Extract the [X, Y] coordinate from the center of the cell holding the provided text.  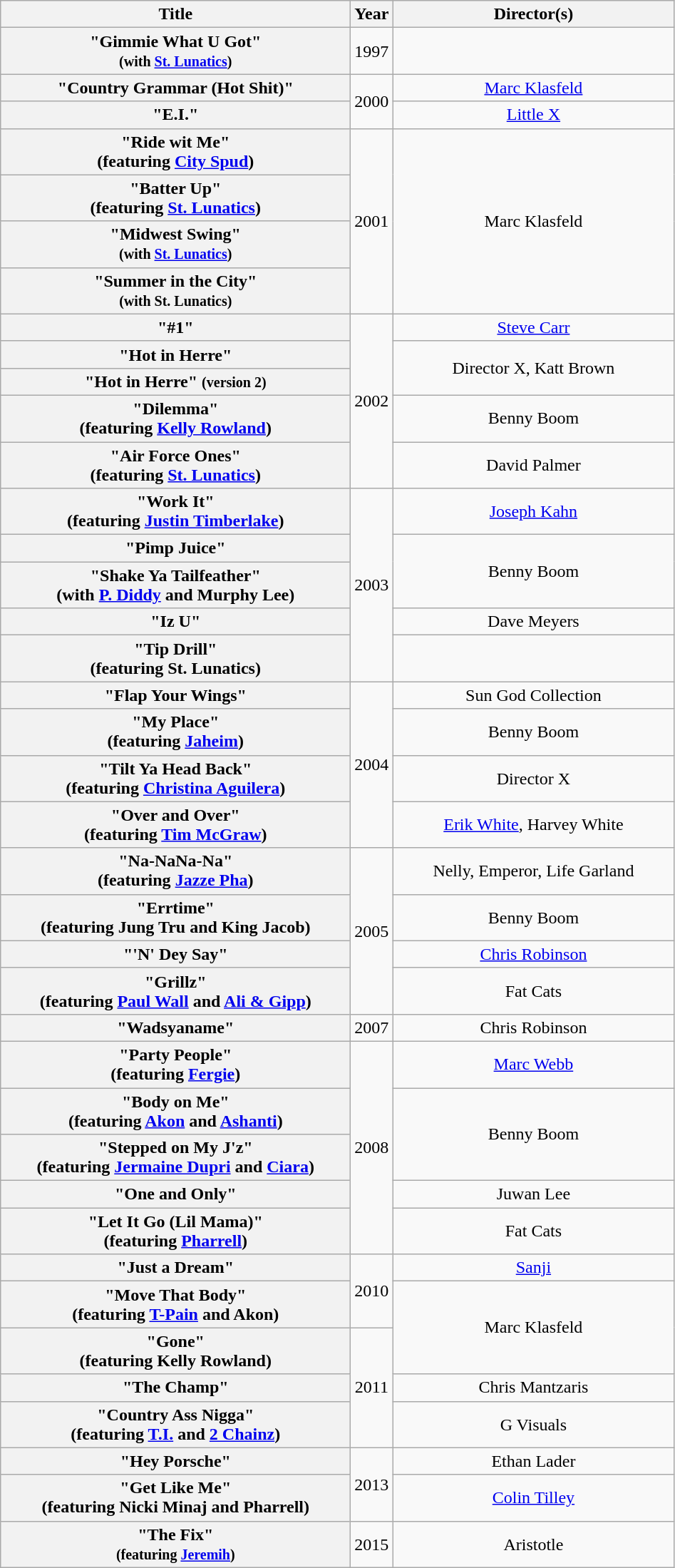
Nelly, Emperor, Life Garland [533, 871]
Title [175, 14]
2007 [372, 1028]
2000 [372, 101]
2010 [372, 1291]
Erik White, Harvey White [533, 824]
Little X [533, 115]
"Grillz"(featuring Paul Wall and Ali & Gipp) [175, 991]
"Ride wit Me"(featuring City Spud) [175, 151]
"Tip Drill"(featuring St. Lunatics) [175, 659]
"My Place"(featuring Jaheim) [175, 732]
"Wadsyaname" [175, 1028]
"Stepped on My J'z" (featuring Jermaine Dupri and Ciara) [175, 1158]
"Tilt Ya Head Back"(featuring Christina Aguilera) [175, 779]
"Country Grammar (Hot Shit)" [175, 88]
"E.I." [175, 115]
"Country Ass Nigga"(featuring T.I. and 2 Chainz) [175, 1425]
Marc Webb [533, 1064]
"Gimmie What U Got"(with St. Lunatics) [175, 51]
"Gone"(featuring Kelly Rowland) [175, 1351]
Director(s) [533, 14]
"Iz U" [175, 622]
2008 [372, 1147]
"Air Force Ones"(featuring St. Lunatics) [175, 465]
"Hot in Herre" (version 2) [175, 381]
"Summer in the City"(with St. Lunatics) [175, 291]
2002 [372, 401]
"Hot in Herre" [175, 354]
"The Fix"(featuring Jeremih) [175, 1544]
2004 [372, 764]
2013 [372, 1485]
Chris Mantzaris [533, 1388]
"#1" [175, 327]
Steve Carr [533, 327]
"The Champ" [175, 1388]
"Body on Me"(featuring Akon and Ashanti) [175, 1111]
"Flap Your Wings" [175, 695]
"Work It"(featuring Justin Timberlake) [175, 512]
2001 [372, 221]
"Hey Porsche" [175, 1461]
Juwan Lee [533, 1194]
"Batter Up"(featuring St. Lunatics) [175, 198]
2003 [372, 585]
"Let It Go (Lil Mama)"(featuring Pharrell) [175, 1231]
Joseph Kahn [533, 512]
"Just a Dream" [175, 1268]
"One and Only" [175, 1194]
Dave Meyers [533, 622]
Colin Tilley [533, 1497]
"Get Like Me"(featuring Nicki Minaj and Pharrell) [175, 1497]
2005 [372, 931]
1997 [372, 51]
"Dilemma"(featuring Kelly Rowland) [175, 418]
"Shake Ya Tailfeather"(with P. Diddy and Murphy Lee) [175, 585]
"Over and Over"(featuring Tim McGraw) [175, 824]
"Move That Body"(featuring T-Pain and Akon) [175, 1305]
G Visuals [533, 1425]
"Party People"(featuring Fergie) [175, 1064]
"Na-NaNa-Na"(featuring Jazze Pha) [175, 871]
2015 [372, 1544]
"Midwest Swing"(with St. Lunatics) [175, 244]
"Errtime"(featuring Jung Tru and King Jacob) [175, 917]
"'N' Dey Say" [175, 954]
David Palmer [533, 465]
Director X, Katt Brown [533, 368]
2011 [372, 1388]
"Pimp Juice" [175, 548]
Sanji [533, 1268]
Sun God Collection [533, 695]
Ethan Lader [533, 1461]
Director X [533, 779]
Aristotle [533, 1544]
Year [372, 14]
